From the cell containing the given text, extract its center point as (x, y) coordinate. 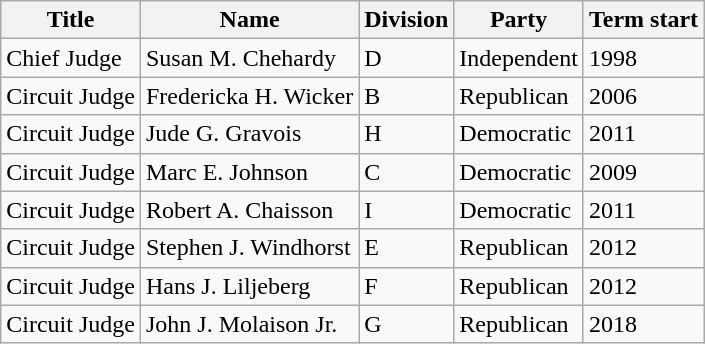
I (406, 210)
Chief Judge (71, 58)
2018 (643, 324)
G (406, 324)
D (406, 58)
Independent (519, 58)
Fredericka H. Wicker (249, 96)
Stephen J. Windhorst (249, 248)
Title (71, 20)
B (406, 96)
2009 (643, 172)
Robert A. Chaisson (249, 210)
C (406, 172)
Hans J. Liljeberg (249, 286)
Susan M. Chehardy (249, 58)
1998 (643, 58)
F (406, 286)
Division (406, 20)
Name (249, 20)
Term start (643, 20)
Party (519, 20)
H (406, 134)
E (406, 248)
Jude G. Gravois (249, 134)
2006 (643, 96)
Marc E. Johnson (249, 172)
John J. Molaison Jr. (249, 324)
